Locate the cell with the specified text and output its [x, y] center coordinate. 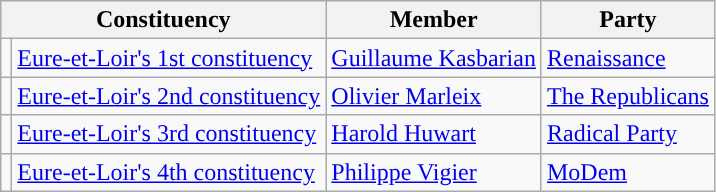
Constituency [164, 20]
Philippe Vigier [434, 172]
Renaissance [628, 58]
Olivier Marleix [434, 96]
Member [434, 20]
Eure-et-Loir's 2nd constituency [169, 96]
Party [628, 20]
The Republicans [628, 96]
MoDem [628, 172]
Harold Huwart [434, 134]
Eure-et-Loir's 4th constituency [169, 172]
Guillaume Kasbarian [434, 58]
Eure-et-Loir's 1st constituency [169, 58]
Radical Party [628, 134]
Eure-et-Loir's 3rd constituency [169, 134]
